Detect which cell encompasses the target text, then output its [X, Y] center coordinate. 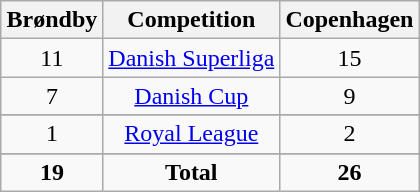
Danish Cup [192, 96]
15 [350, 58]
7 [52, 96]
Total [192, 172]
19 [52, 172]
9 [350, 96]
11 [52, 58]
Competition [192, 20]
Copenhagen [350, 20]
Royal League [192, 134]
26 [350, 172]
Danish Superliga [192, 58]
1 [52, 134]
2 [350, 134]
Brøndby [52, 20]
